Return (X, Y) of the center of cell containing provided text 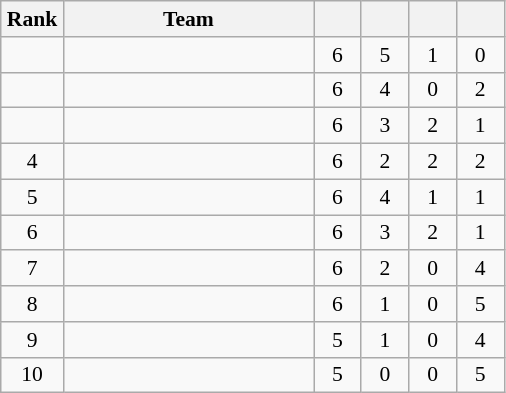
7 (32, 269)
8 (32, 304)
Team (188, 19)
10 (32, 375)
Rank (32, 19)
9 (32, 340)
